Locate the cell with the specified text and output its [X, Y] center coordinate. 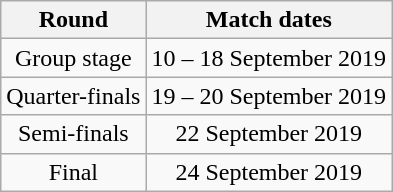
Final [74, 172]
Quarter-finals [74, 96]
19 – 20 September 2019 [269, 96]
24 September 2019 [269, 172]
Round [74, 20]
Group stage [74, 58]
22 September 2019 [269, 134]
10 – 18 September 2019 [269, 58]
Semi-finals [74, 134]
Match dates [269, 20]
